Capture the cell that displays the provided text and extract its (x, y) central coordinate. 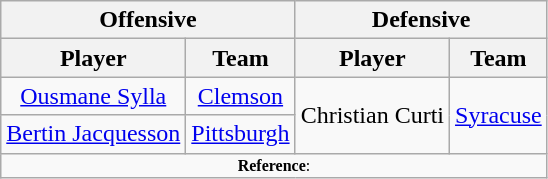
Syracuse (499, 115)
Pittsburgh (240, 134)
Offensive (148, 20)
Reference: (274, 165)
Bertin Jacquesson (94, 134)
Clemson (240, 96)
Ousmane Sylla (94, 96)
Christian Curti (372, 115)
Defensive (421, 20)
